Return (X, Y) of the center of cell containing provided text 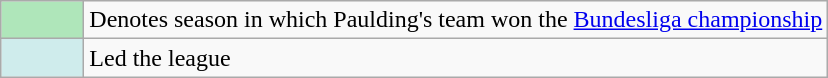
Denotes season in which Paulding's team won the Bundesliga championship (456, 20)
Led the league (456, 58)
